For the text-containing cell, return its midpoint in [X, Y] coordinate format. 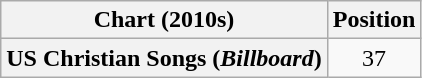
37 [374, 58]
Position [374, 20]
US Christian Songs (Billboard) [164, 58]
Chart (2010s) [164, 20]
